Determine the [x, y] coordinate at the center of the cell enclosing the given text.  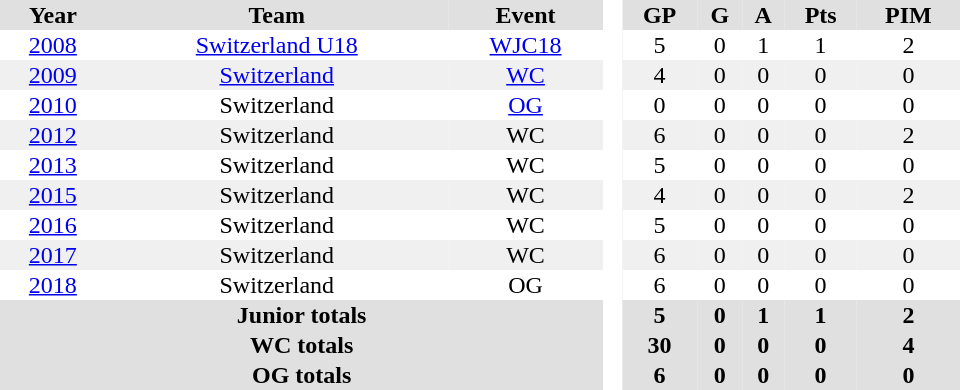
2017 [53, 255]
2008 [53, 45]
Switzerland U18 [277, 45]
Pts [820, 15]
OG totals [302, 375]
2018 [53, 285]
2013 [53, 165]
WJC18 [526, 45]
2009 [53, 75]
GP [660, 15]
2016 [53, 225]
2015 [53, 195]
2010 [53, 105]
2012 [53, 135]
Junior totals [302, 315]
PIM [908, 15]
Team [277, 15]
30 [660, 345]
G [720, 15]
Year [53, 15]
Event [526, 15]
A [763, 15]
WC totals [302, 345]
